For the text-containing cell, return its midpoint in (X, Y) coordinate format. 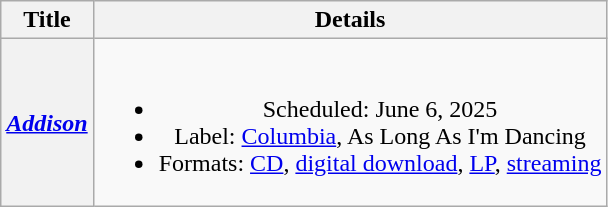
Scheduled: June 6, 2025Label: Columbia, As Long As I'm DancingFormats: CD, digital download, LP, streaming (350, 122)
Details (350, 20)
Title (47, 20)
Addison (47, 122)
